Output the (X, Y) coordinate of the center of the cell containing the given text.  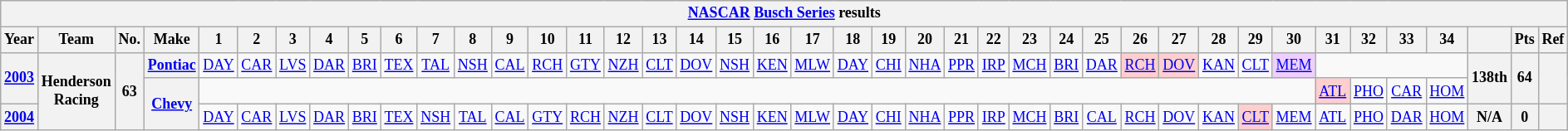
Ref (1553, 40)
28 (1219, 40)
16 (772, 40)
32 (1369, 40)
15 (735, 40)
Henderson Racing (76, 91)
138th (1490, 78)
Make (171, 40)
Pontiac (171, 65)
13 (660, 40)
5 (364, 40)
26 (1140, 40)
64 (1524, 78)
18 (853, 40)
30 (1294, 40)
0 (1524, 116)
9 (510, 40)
2 (257, 40)
17 (813, 40)
33 (1406, 40)
Team (76, 40)
31 (1333, 40)
29 (1255, 40)
NASCAR Busch Series results (784, 13)
Pts (1524, 40)
8 (472, 40)
12 (623, 40)
34 (1448, 40)
19 (888, 40)
2004 (20, 116)
25 (1102, 40)
Chevy (171, 104)
2003 (20, 78)
63 (130, 91)
Year (20, 40)
21 (962, 40)
11 (586, 40)
20 (925, 40)
10 (548, 40)
7 (435, 40)
N/A (1490, 116)
4 (329, 40)
23 (1030, 40)
22 (994, 40)
6 (399, 40)
14 (696, 40)
24 (1067, 40)
No. (130, 40)
3 (292, 40)
27 (1179, 40)
1 (219, 40)
